Find where the given text appears and provide that cell's center as [X, Y] coordinate. 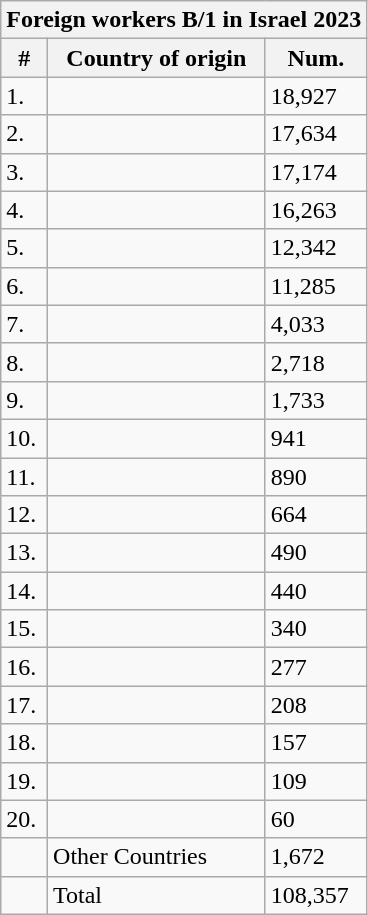
Num. [316, 58]
13. [24, 553]
60 [316, 819]
12. [24, 515]
3. [24, 172]
17,174 [316, 172]
108,357 [316, 895]
208 [316, 705]
11. [24, 477]
15. [24, 629]
2,718 [316, 362]
9. [24, 400]
17,634 [316, 134]
890 [316, 477]
18. [24, 743]
17. [24, 705]
# [24, 58]
Foreign workers B/1 in Israel 2023 [184, 20]
664 [316, 515]
16. [24, 667]
1,733 [316, 400]
18,927 [316, 96]
440 [316, 591]
8. [24, 362]
109 [316, 781]
7. [24, 324]
5. [24, 248]
277 [316, 667]
4. [24, 210]
4,033 [316, 324]
Country of origin [157, 58]
6. [24, 286]
1. [24, 96]
340 [316, 629]
157 [316, 743]
Total [157, 895]
14. [24, 591]
490 [316, 553]
20. [24, 819]
16,263 [316, 210]
1,672 [316, 857]
19. [24, 781]
10. [24, 438]
Other Countries [157, 857]
941 [316, 438]
12,342 [316, 248]
2. [24, 134]
11,285 [316, 286]
